Find where the given text appears and provide that cell's center as (X, Y) coordinate. 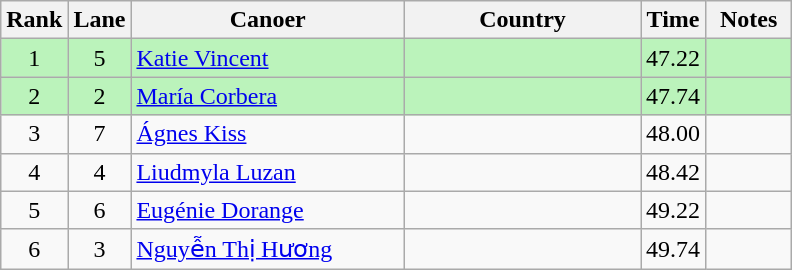
47.74 (674, 96)
Canoer (268, 20)
49.22 (674, 210)
47.22 (674, 58)
48.00 (674, 134)
Katie Vincent (268, 58)
Rank (34, 20)
Country (522, 20)
Notes (749, 20)
Ágnes Kiss (268, 134)
Time (674, 20)
Lane (100, 20)
Eugénie Dorange (268, 210)
48.42 (674, 172)
María Corbera (268, 96)
Liudmyla Luzan (268, 172)
7 (100, 134)
1 (34, 58)
Nguyễn Thị Hương (268, 249)
49.74 (674, 249)
